Return (x, y) of the center of cell containing provided text 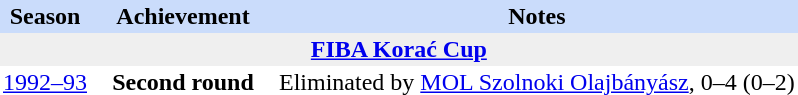
Achievement (183, 16)
Season (45, 16)
Notes (537, 16)
FIBA Korać Cup (399, 50)
